Return the [X, Y] coordinate for the center point of the cell that contains the specified text.  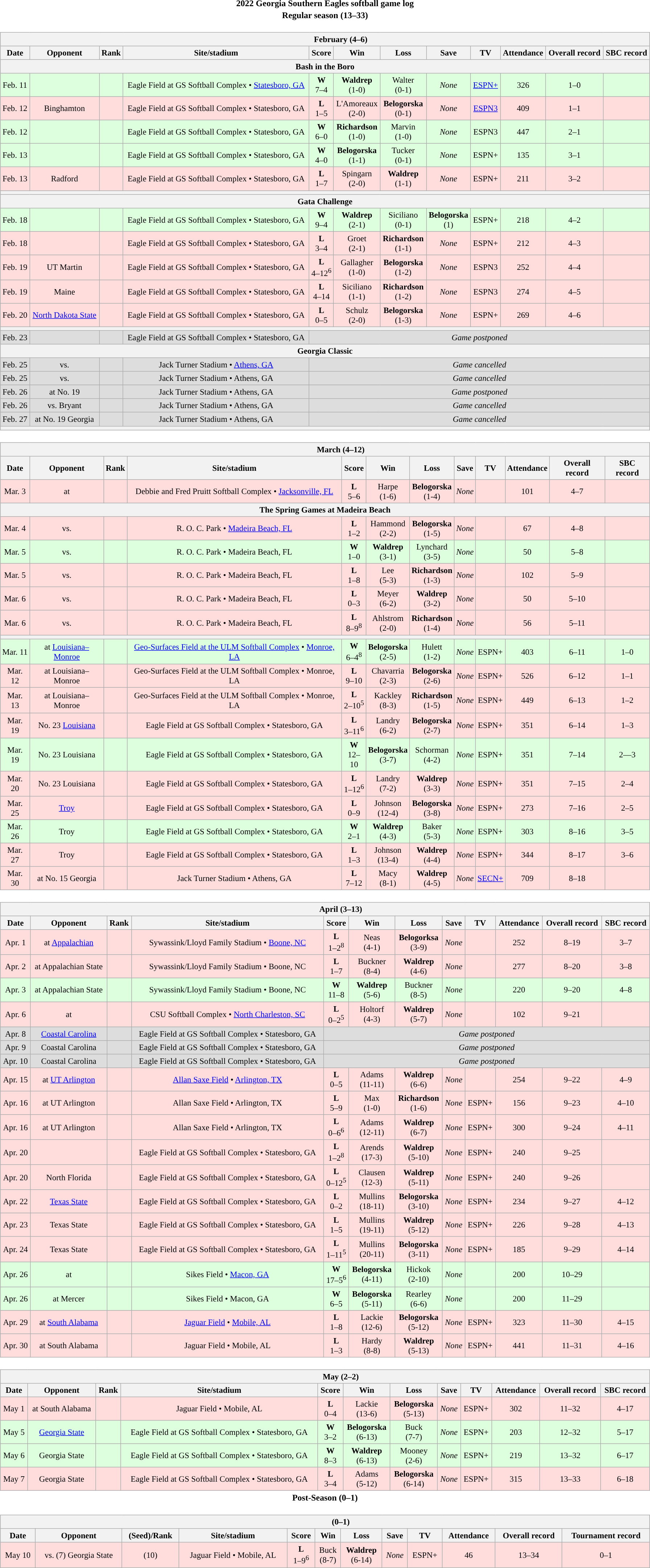
218 [523, 220]
326 [523, 85]
W7–4 [321, 85]
323 [519, 1322]
Waldrep(4-5) [432, 878]
Feb. 23 [15, 337]
Belogorska(5-13) [414, 1409]
709 [527, 878]
L'Amoreaux(2-0) [357, 109]
Belogorska(5-12) [419, 1322]
Landry(6-2) [388, 725]
2–4 [627, 783]
(0–1) [325, 1522]
13–32 [570, 1455]
Belogorska(0-1) [403, 109]
5–17 [625, 1432]
Waldrep(5-7) [419, 1014]
North Dakota State [65, 315]
211 [523, 178]
Richardson(1-5) [432, 700]
6–13 [577, 700]
Tucker(0-1) [403, 155]
L0–2 [336, 1201]
Belogorska(1) [448, 220]
Waldrep(5-6) [372, 990]
Waldrep(1-0) [357, 85]
Johnson(13-4) [388, 855]
Spingarn(2-0) [357, 178]
4–11 [626, 1127]
273 [527, 808]
8–16 [577, 831]
Waldrep(4-4) [432, 855]
315 [516, 1479]
303 [527, 831]
Marvin(1-0) [403, 132]
Mullins(18-11) [372, 1201]
9–26 [572, 1177]
Waldrep(5-12) [419, 1225]
Belogorska(2-6) [432, 676]
Apr. 24 [16, 1249]
May 10 [18, 1555]
4–15 [626, 1322]
Belogorska(4-11) [372, 1275]
Chavarria(2-3) [388, 676]
9–27 [572, 1201]
11–29 [572, 1299]
9–29 [572, 1249]
L9–10 [354, 676]
Buck(8-7) [328, 1555]
April (3–13) [325, 909]
Mar. 3 [15, 491]
Waldrep(6-7) [419, 1127]
Radford [65, 178]
Tournament record [606, 1536]
3–6 [627, 855]
7–14 [577, 754]
Apr. 6 [16, 1014]
Waldrep(5-13) [419, 1346]
6–11 [577, 651]
May 1 [14, 1409]
(Seed)/Rank [150, 1536]
7–15 [577, 783]
Maine [65, 292]
Buckner(8-5) [419, 990]
Apr. 10 [16, 1061]
12–32 [570, 1432]
Belogorska(6-13) [367, 1432]
vs. (7) Georgia State [79, 1555]
Macy(8-1) [388, 878]
Richardson(1-4) [432, 622]
Waldrep(6-13) [367, 1455]
4–2 [575, 220]
Holtorf(4-3) [372, 1014]
May 7 [14, 1479]
Arends(17-3) [372, 1152]
Belogorska(1-2) [403, 267]
Belogorska(3-8) [432, 808]
Mar. 11 [15, 651]
UT Martin [65, 267]
Apr. 15 [16, 1079]
Feb. 11 [15, 85]
3–8 [626, 966]
3–1 [575, 155]
L1–2 [354, 528]
403 [527, 651]
Mar. 26 [15, 831]
9–21 [572, 1014]
Waldrep(6-14) [361, 1555]
4–7 [577, 491]
Apr. 30 [16, 1346]
L0–4 [330, 1409]
6–12 [577, 676]
156 [519, 1103]
4–6 [575, 315]
Lee(5-3) [388, 575]
L4–126 [321, 267]
302 [516, 1409]
at No. 19 [65, 392]
5–9 [577, 575]
Mar. 27 [15, 855]
11–32 [570, 1409]
Adams(12-11) [372, 1127]
226 [519, 1225]
L8–98 [354, 622]
L0–66 [336, 1127]
Hardy(8-8) [372, 1346]
Belogorska(2-5) [388, 651]
Belogorska(6-14) [414, 1479]
Richardson(1-2) [403, 292]
Apr. 1 [16, 942]
Johnson(12-4) [388, 808]
101 [527, 491]
3–7 [626, 942]
46 [469, 1555]
Mooney(2-6) [414, 1455]
Waldrep(5-10) [419, 1152]
Belogorska(3-11) [419, 1249]
Apr. 29 [16, 1322]
203 [516, 1432]
Mar. 12 [15, 676]
Schorman(4-2) [432, 754]
Baker(5-3) [432, 831]
449 [527, 700]
9–24 [572, 1127]
Meyer(6-2) [388, 598]
W4–0 [321, 155]
at No. 19 Georgia [65, 419]
Waldrep(3-1) [388, 552]
5–10 [577, 598]
Richardson(1-3) [432, 575]
May (2–2) [325, 1376]
Richardson(1-6) [419, 1103]
W6–48 [354, 651]
Landry(7-2) [388, 783]
L1–115 [336, 1249]
Waldrep(4-3) [388, 831]
W3–2 [330, 1432]
Apr. 23 [16, 1225]
Harpe(1-6) [388, 491]
Adams(5-12) [367, 1479]
Richardson(1-0) [357, 132]
4–13 [626, 1225]
W6–0 [321, 132]
L0–125 [336, 1177]
269 [523, 315]
447 [523, 132]
L5–9 [336, 1103]
4–12 [626, 1201]
8–20 [572, 966]
at Appalachian [69, 942]
9–25 [572, 1152]
Apr. 9 [16, 1047]
11–30 [572, 1322]
W12–10 [354, 754]
7–16 [577, 808]
Lackie(13-6) [367, 1409]
9–20 [572, 990]
Mar. 4 [15, 528]
Buckner(8-4) [372, 966]
Hickok(2-10) [419, 1275]
vs. Bryant [65, 406]
at No. 15 Georgia [67, 878]
Belogorska(3-10) [419, 1201]
L2–105 [354, 700]
212 [523, 243]
4–10 [626, 1103]
Adams(11-11) [372, 1079]
10–29 [572, 1275]
56 [527, 622]
L1–96 [301, 1555]
Waldrep(5-11) [419, 1177]
Clausen(12-3) [372, 1177]
6–18 [625, 1479]
Hulett(1-2) [432, 651]
W17–56 [336, 1275]
W1–0 [354, 552]
4–4 [575, 267]
Apr. 8 [16, 1034]
Lackie(12-6) [372, 1322]
Siciliano(1-1) [357, 292]
4–9 [626, 1079]
at Mercer [69, 1299]
L4–14 [321, 292]
6–14 [577, 725]
409 [523, 109]
Bash in the Boro [325, 66]
8–19 [572, 942]
9–22 [572, 1079]
Feb. 20 [15, 315]
Belogorksa(3-9) [419, 942]
9–23 [572, 1103]
Neas(4-1) [372, 942]
Mullins(19-11) [372, 1225]
L3–116 [354, 725]
219 [516, 1455]
Lynchard(3-5) [432, 552]
6–17 [625, 1455]
13–33 [570, 1479]
234 [519, 1201]
Belogorska(1-1) [357, 155]
L0–3 [354, 598]
Gata Challenge [325, 201]
L5–6 [354, 491]
Siciliano(0-1) [403, 220]
3–2 [575, 178]
Belogorska(3-7) [388, 754]
1–2 [627, 700]
W11–8 [336, 990]
W2–1 [354, 831]
4–14 [626, 1249]
Groet(2-1) [357, 243]
Gallagher(1-0) [357, 267]
Belogorska(1-3) [403, 315]
May 5 [14, 1432]
11–31 [572, 1346]
Belogorska(2-7) [432, 725]
Hammond(2-2) [388, 528]
274 [523, 292]
Waldrep(6-6) [419, 1079]
February (4–6) [325, 39]
220 [519, 990]
9–28 [572, 1225]
526 [527, 676]
L7–12 [354, 878]
Waldrep(2-1) [357, 220]
4–16 [626, 1346]
67 [527, 528]
2–5 [627, 808]
Waldrep(4-6) [419, 966]
13–34 [529, 1555]
North Florida [69, 1177]
Walter(0-1) [403, 85]
CSU Softball Complex • North Charleston, SC [227, 1014]
277 [519, 966]
Mar. 30 [15, 878]
5–8 [577, 552]
Belogorska(1-5) [432, 528]
Apr. 2 [16, 966]
Apr. 3 [16, 990]
4–17 [625, 1409]
Mullins(20-11) [372, 1249]
2–1 [575, 132]
2—3 [627, 754]
SECN+ [490, 878]
135 [523, 155]
The Spring Games at Madeira Beach [325, 510]
W9–4 [321, 220]
1–3 [627, 725]
Belogorska(1-4) [432, 491]
344 [527, 855]
L0–9 [354, 808]
Mar. 13 [15, 700]
Kackley(8-3) [388, 700]
Georgia Classic [325, 351]
Rearley(6-6) [419, 1299]
(10) [150, 1555]
Schulz(2-0) [357, 315]
Waldrep(3-3) [432, 783]
Max(1-0) [372, 1103]
March (4–12) [325, 449]
May 6 [14, 1455]
5–11 [577, 622]
L1–126 [354, 783]
Buck(7-7) [414, 1432]
441 [519, 1346]
4–3 [575, 243]
8–17 [577, 855]
Binghamton [65, 109]
Belogorska(5-11) [372, 1299]
185 [519, 1249]
Waldrep(3-2) [432, 598]
0–1 [606, 1555]
Feb. 27 [15, 419]
W8–3 [330, 1455]
W6–5 [336, 1299]
300 [519, 1127]
Mar. 25 [15, 808]
Richardson(1-1) [403, 243]
254 [519, 1079]
Waldrep(1-1) [403, 178]
Mar. 20 [15, 783]
3–5 [627, 831]
Debbie and Fred Pruitt Softball Complex • Jacksonville, FL [234, 491]
Apr. 22 [16, 1201]
L0–25 [336, 1014]
4–5 [575, 292]
Ahlstrom(2-0) [388, 622]
8–18 [577, 878]
